Return the [x, y] coordinate for the center point of the cell that contains the specified text.  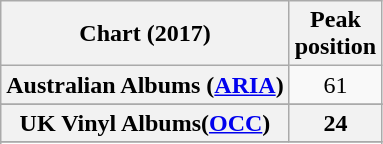
61 [335, 85]
Chart (2017) [145, 34]
Australian Albums (ARIA) [145, 85]
24 [335, 123]
UK Vinyl Albums(OCC) [145, 123]
Peak position [335, 34]
